Locate the cell with the specified text and output its (x, y) center coordinate. 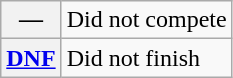
DNF (31, 58)
Did not compete (146, 20)
Did not finish (146, 58)
— (31, 20)
